Identify which cell holds the provided text, then report its [x, y] central coordinate. 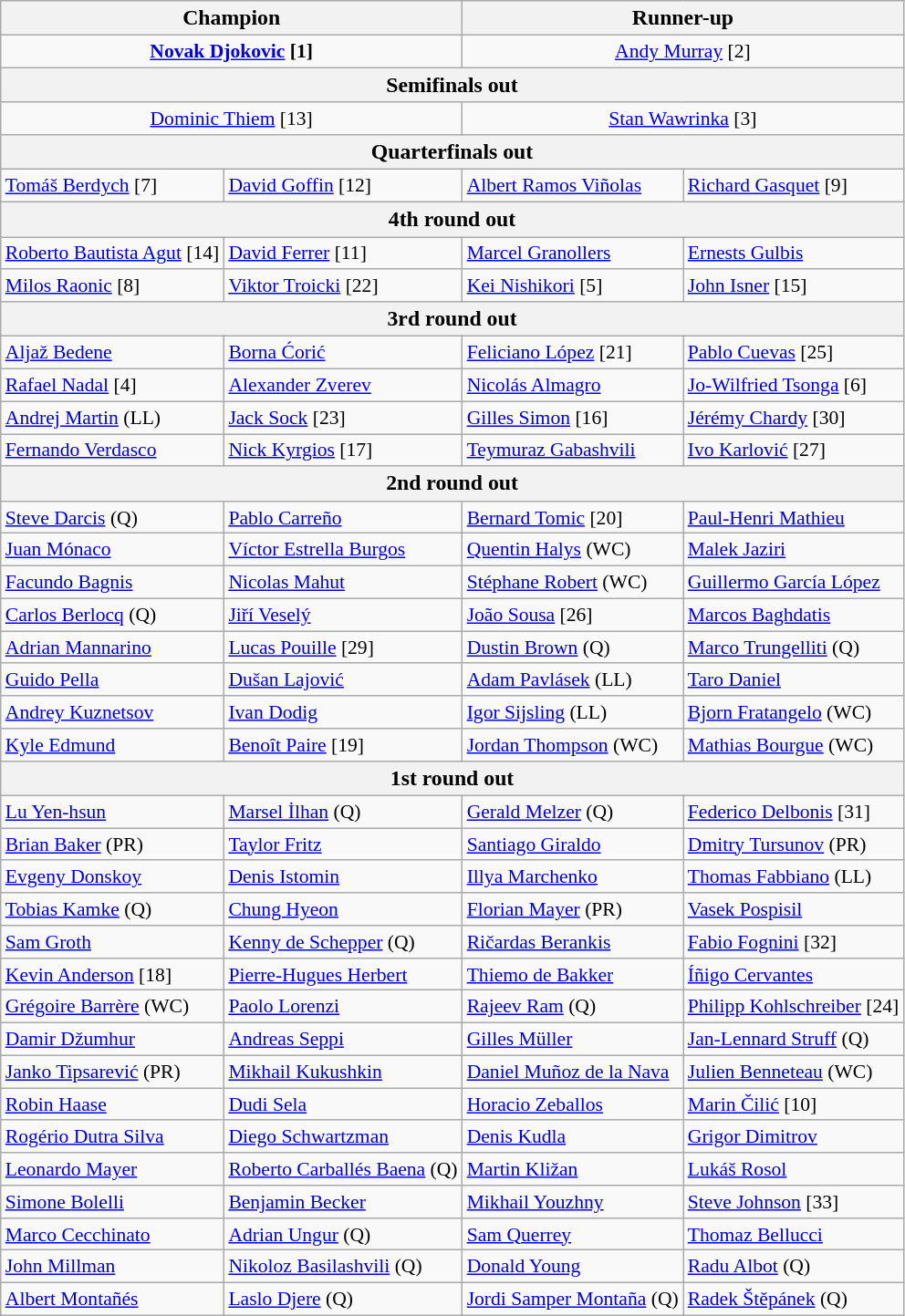
Damir Džumhur [113, 1040]
Marcel Granollers [573, 254]
Semifinals out [452, 86]
Kevin Anderson [18] [113, 975]
Dominic Thiem [13] [232, 119]
Guillermo García López [794, 583]
Albert Ramos Viñolas [573, 186]
Philipp Kohlschreiber [24] [794, 1007]
Milos Raonic [8] [113, 286]
Viktor Troicki [22] [343, 286]
Alexander Zverev [343, 386]
Adrian Ungur (Q) [343, 1235]
Andreas Seppi [343, 1040]
2nd round out [452, 484]
Taylor Fritz [343, 845]
Adam Pavlásek (LL) [573, 680]
Gilles Müller [573, 1040]
Quentin Halys (WC) [573, 550]
Roberto Bautista Agut [14] [113, 254]
Marcos Baghdatis [794, 615]
Thiemo de Bakker [573, 975]
Kyle Edmund [113, 745]
Stéphane Robert (WC) [573, 583]
Andrej Martin (LL) [113, 418]
Steve Johnson [33] [794, 1202]
Pablo Carreño [343, 518]
Jack Sock [23] [343, 418]
Nicolas Mahut [343, 583]
Runner-up [683, 18]
Facundo Bagnis [113, 583]
David Goffin [12] [343, 186]
Juan Mónaco [113, 550]
Mikhail Kukushkin [343, 1072]
Horacio Zeballos [573, 1104]
Guido Pella [113, 680]
Jo-Wilfried Tsonga [6] [794, 386]
Marin Čilić [10] [794, 1104]
Ernests Gulbis [794, 254]
Stan Wawrinka [3] [683, 119]
Federico Delbonis [31] [794, 813]
Julien Benneteau (WC) [794, 1072]
Mathias Bourgue (WC) [794, 745]
Marco Trungelliti (Q) [794, 648]
Andy Murray [2] [683, 52]
Bernard Tomic [20] [573, 518]
Nick Kyrgios [17] [343, 451]
Denis Istomin [343, 877]
3rd round out [452, 319]
Paolo Lorenzi [343, 1007]
Dustin Brown (Q) [573, 648]
Víctor Estrella Burgos [343, 550]
Kenny de Schepper (Q) [343, 942]
Jan-Lennard Struff (Q) [794, 1040]
Pierre-Hugues Herbert [343, 975]
Paul-Henri Mathieu [794, 518]
Gilles Simon [16] [573, 418]
Tobias Kamke (Q) [113, 909]
Novak Djokovic [1] [232, 52]
Nikoloz Basilashvili (Q) [343, 1267]
Thomaz Bellucci [794, 1235]
Marsel İlhan (Q) [343, 813]
Grégoire Barrère (WC) [113, 1007]
Rogério Dutra Silva [113, 1137]
Bjorn Fratangelo (WC) [794, 712]
Grigor Dimitrov [794, 1137]
Ivo Karlović [27] [794, 451]
Quarterfinals out [452, 152]
Sam Groth [113, 942]
Brian Baker (PR) [113, 845]
Albert Montañés [113, 1300]
Andrey Kuznetsov [113, 712]
Rajeev Ram (Q) [573, 1007]
João Sousa [26] [573, 615]
Adrian Mannarino [113, 648]
Teymuraz Gabashvili [573, 451]
1st round out [452, 779]
Florian Mayer (PR) [573, 909]
Taro Daniel [794, 680]
Jordan Thompson (WC) [573, 745]
Sam Querrey [573, 1235]
Thomas Fabbiano (LL) [794, 877]
Igor Sijsling (LL) [573, 712]
Carlos Berlocq (Q) [113, 615]
Illya Marchenko [573, 877]
Benjamin Becker [343, 1202]
Jiří Veselý [343, 615]
Denis Kudla [573, 1137]
Rafael Nadal [4] [113, 386]
Laslo Djere (Q) [343, 1300]
Jérémy Chardy [30] [794, 418]
Pablo Cuevas [25] [794, 353]
Steve Darcis (Q) [113, 518]
Tomáš Berdych [7] [113, 186]
Roberto Carballés Baena (Q) [343, 1169]
Dušan Lajović [343, 680]
Diego Schwartzman [343, 1137]
Fabio Fognini [32] [794, 942]
Chung Hyeon [343, 909]
Nicolás Almagro [573, 386]
Feliciano López [21] [573, 353]
Aljaž Bedene [113, 353]
Íñigo Cervantes [794, 975]
Borna Ćorić [343, 353]
Kei Nishikori [5] [573, 286]
Radek Štěpánek (Q) [794, 1300]
Champion [232, 18]
Malek Jaziri [794, 550]
Evgeny Donskoy [113, 877]
Dmitry Tursunov (PR) [794, 845]
Ričardas Berankis [573, 942]
Fernando Verdasco [113, 451]
Gerald Melzer (Q) [573, 813]
Ivan Dodig [343, 712]
Martin Kližan [573, 1169]
Dudi Sela [343, 1104]
Santiago Giraldo [573, 845]
Donald Young [573, 1267]
Jordi Samper Montaña (Q) [573, 1300]
Robin Haase [113, 1104]
Lu Yen-hsun [113, 813]
Marco Cecchinato [113, 1235]
Vasek Pospisil [794, 909]
Lukáš Rosol [794, 1169]
John Isner [15] [794, 286]
John Millman [113, 1267]
Richard Gasquet [9] [794, 186]
Janko Tipsarević (PR) [113, 1072]
Daniel Muñoz de la Nava [573, 1072]
4th round out [452, 220]
David Ferrer [11] [343, 254]
Simone Bolelli [113, 1202]
Radu Albot (Q) [794, 1267]
Mikhail Youzhny [573, 1202]
Lucas Pouille [29] [343, 648]
Benoît Paire [19] [343, 745]
Leonardo Mayer [113, 1169]
